For the text-containing cell, return its midpoint in [x, y] coordinate format. 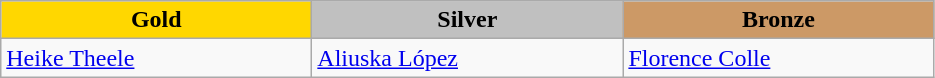
Aliuska López [468, 58]
Bronze [778, 20]
Gold [156, 20]
Florence Colle [778, 58]
Silver [468, 20]
Heike Theele [156, 58]
